Pinpoint the cell where the given text exists, returning its (x, y) midpoint coordinate. 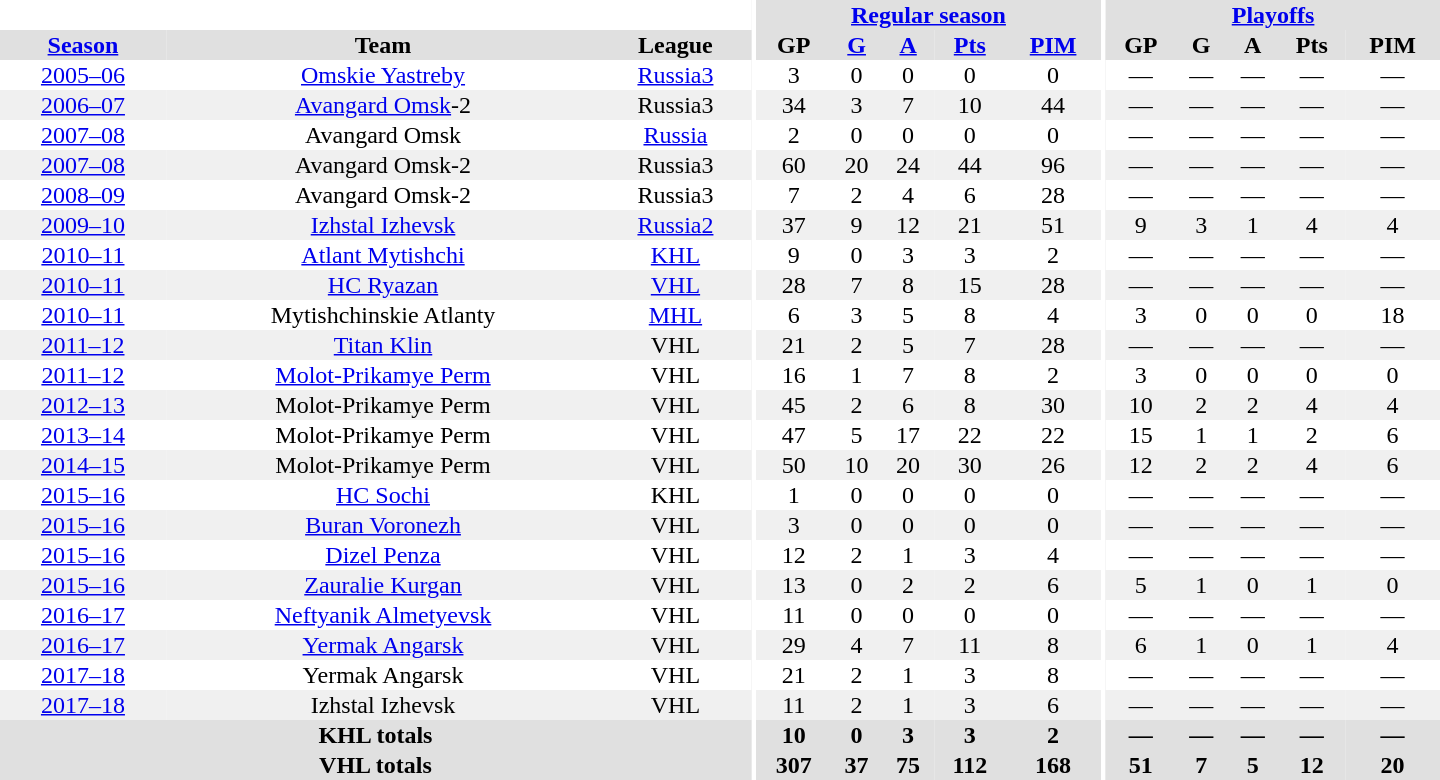
112 (970, 765)
Avangard Omsk (383, 135)
MHL (676, 315)
2009–10 (83, 225)
2006–07 (83, 105)
96 (1054, 165)
HC Ryazan (383, 285)
13 (794, 585)
17 (908, 435)
26 (1054, 465)
75 (908, 765)
2008–09 (83, 195)
Russia2 (676, 225)
Playoffs (1273, 15)
47 (794, 435)
Zauralie Kurgan (383, 585)
2012–13 (83, 405)
Russia (676, 135)
45 (794, 405)
Mytishchinskie Atlanty (383, 315)
Atlant Mytishchi (383, 255)
Buran Voronezh (383, 525)
18 (1392, 315)
KHL totals (376, 735)
Season (83, 45)
Titan Klin (383, 345)
2014–15 (83, 465)
Team (383, 45)
VHL totals (376, 765)
34 (794, 105)
Omskie Yastreby (383, 75)
Dizel Penza (383, 555)
307 (794, 765)
60 (794, 165)
16 (794, 375)
HC Sochi (383, 495)
29 (794, 645)
24 (908, 165)
Regular season (929, 15)
2013–14 (83, 435)
Neftyanik Almetyevsk (383, 615)
168 (1054, 765)
50 (794, 465)
League (676, 45)
2005–06 (83, 75)
